Determine the [x, y] coordinate at the center of the cell enclosing the given text.  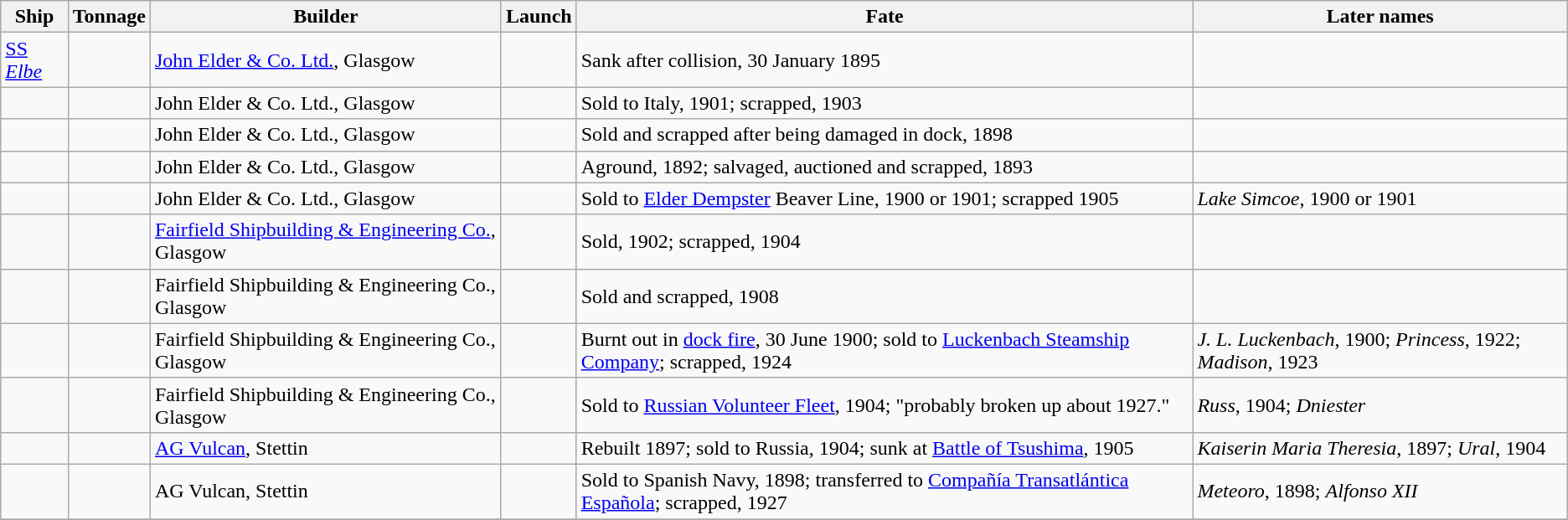
Sold and scrapped, 1908 [885, 296]
Fate [885, 17]
J. L. Luckenbach, 1900; Princess, 1922; Madison, 1923 [1380, 350]
Kaiserin Maria Theresia, 1897; Ural, 1904 [1380, 448]
Aground, 1892; salvaged, auctioned and scrapped, 1893 [885, 167]
Meteoro, 1898; Alfonso XII [1380, 491]
Burnt out in dock fire, 30 June 1900; sold to Luckenbach Steamship Company; scrapped, 1924 [885, 350]
Tonnage [109, 17]
Builder [325, 17]
Ship [35, 17]
Sold, 1902; scrapped, 1904 [885, 241]
Sold to Italy, 1901; scrapped, 1903 [885, 103]
Sank after collision, 30 January 1895 [885, 60]
Lake Simcoe, 1900 or 1901 [1380, 198]
Sold to Spanish Navy, 1898; transferred to Compañía Transatlántica Española; scrapped, 1927 [885, 491]
Sold and scrapped after being damaged in dock, 1898 [885, 135]
Rebuilt 1897; sold to Russia, 1904; sunk at Battle of Tsushima, 1905 [885, 448]
SS Elbe [35, 60]
Sold to Russian Volunteer Fleet, 1904; "probably broken up about 1927." [885, 405]
Sold to Elder Dempster Beaver Line, 1900 or 1901; scrapped 1905 [885, 198]
Launch [539, 17]
Russ, 1904; Dniester [1380, 405]
Later names [1380, 17]
